From the cell containing the given text, extract its center point as (x, y) coordinate. 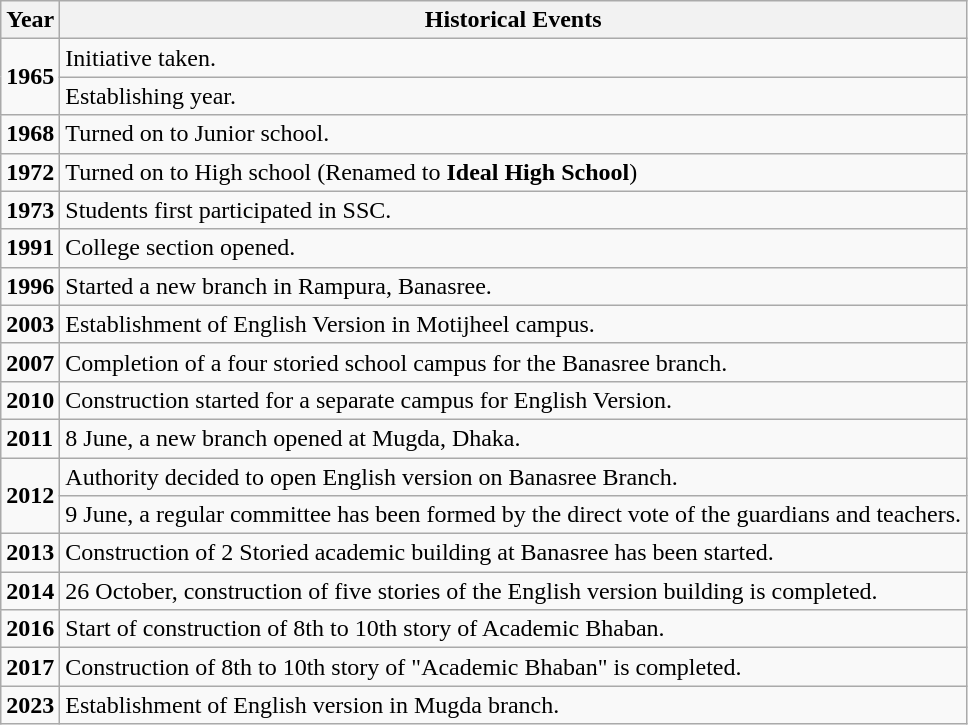
Year (30, 20)
2003 (30, 324)
2007 (30, 362)
2023 (30, 705)
Establishing year. (514, 96)
2014 (30, 591)
2012 (30, 496)
Initiative taken. (514, 58)
College section opened. (514, 248)
Completion of a four storied school campus for the Banasree branch. (514, 362)
1972 (30, 172)
Construction of 2 Storied academic building at Banasree has been started. (514, 553)
Construction of 8th to 10th story of "Academic Bhaban" is completed. (514, 667)
1973 (30, 210)
Turned on to High school (Renamed to Ideal High School) (514, 172)
Establishment of English Version in Motijheel campus. (514, 324)
2011 (30, 438)
26 October, construction of five stories of the English version building is completed. (514, 591)
Start of construction of 8th to 10th story of Academic Bhaban. (514, 629)
1996 (30, 286)
1968 (30, 134)
8 June, a new branch opened at Mugda, Dhaka. (514, 438)
Construction started for a separate campus for English Version. (514, 400)
9 June, a regular committee has been formed by the direct vote of the guardians and teachers. (514, 515)
2010 (30, 400)
Started a new branch in Rampura, Banasree. (514, 286)
Historical Events (514, 20)
Authority decided to open English version on Banasree Branch. (514, 477)
2016 (30, 629)
2017 (30, 667)
Students first participated in SSC. (514, 210)
1965 (30, 77)
Turned on to Junior school. (514, 134)
1991 (30, 248)
2013 (30, 553)
Establishment of English version in Mugda branch. (514, 705)
